Return [x, y] of the center of cell containing provided text 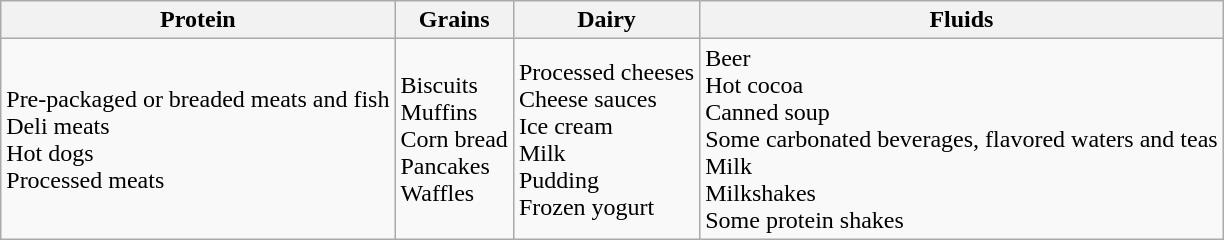
BiscuitsMuffinsCorn breadPancakesWaffles [454, 139]
Dairy [606, 20]
Protein [198, 20]
Processed cheesesCheese saucesIce creamMilkPuddingFrozen yogurt [606, 139]
Grains [454, 20]
Fluids [962, 20]
BeerHot cocoaCanned soupSome carbonated beverages, flavored waters and teasMilkMilkshakesSome protein shakes [962, 139]
Pre-packaged or breaded meats and fishDeli meatsHot dogsProcessed meats [198, 139]
